Detect which cell encompasses the target text, then output its [x, y] center coordinate. 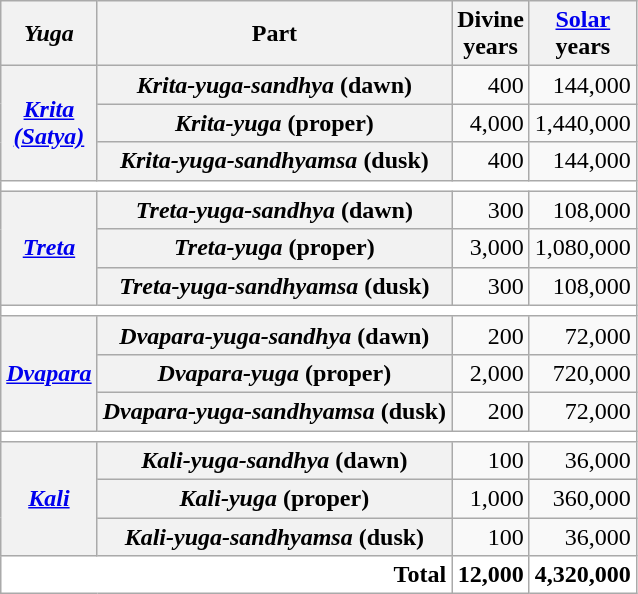
Kali [49, 499]
12,000 [491, 575]
Part [274, 34]
3,000 [491, 248]
Yuga [49, 34]
Treta-yuga-sandhya (dawn) [274, 210]
Kali-yuga-sandhya (dawn) [274, 461]
1,000 [491, 499]
Divineyears [491, 34]
4,320,000 [582, 575]
Krita-yuga-sandhya (dawn) [274, 85]
Krita(Satya) [49, 123]
Dvapara [49, 373]
4,000 [491, 123]
Dvapara-yuga-sandhya (dawn) [274, 335]
Kali-yuga (proper) [274, 499]
1,080,000 [582, 248]
Dvapara-yuga-sandhyamsa (dusk) [274, 411]
Krita-yuga (proper) [274, 123]
Dvapara-yuga (proper) [274, 373]
Krita-yuga-sandhyamsa (dusk) [274, 161]
Treta-yuga-sandhyamsa (dusk) [274, 286]
Treta [49, 248]
Solaryears [582, 34]
1,440,000 [582, 123]
2,000 [491, 373]
720,000 [582, 373]
Treta-yuga (proper) [274, 248]
Total [226, 575]
360,000 [582, 499]
Kali-yuga-sandhyamsa (dusk) [274, 537]
